Return the (X, Y) coordinate for the center point of the cell that contains the specified text.  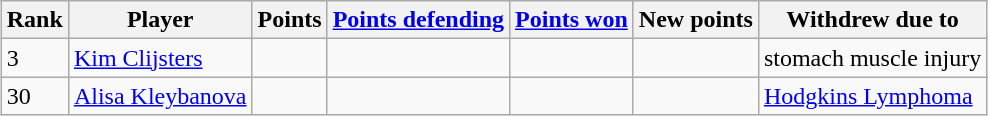
Player (160, 20)
30 (34, 96)
Hodgkins Lymphoma (872, 96)
Withdrew due to (872, 20)
Alisa Kleybanova (160, 96)
3 (34, 58)
Kim Clijsters (160, 58)
Points defending (418, 20)
Points won (572, 20)
Rank (34, 20)
Points (290, 20)
stomach muscle injury (872, 58)
New points (696, 20)
